Locate the cell with the specified text and output its [X, Y] center coordinate. 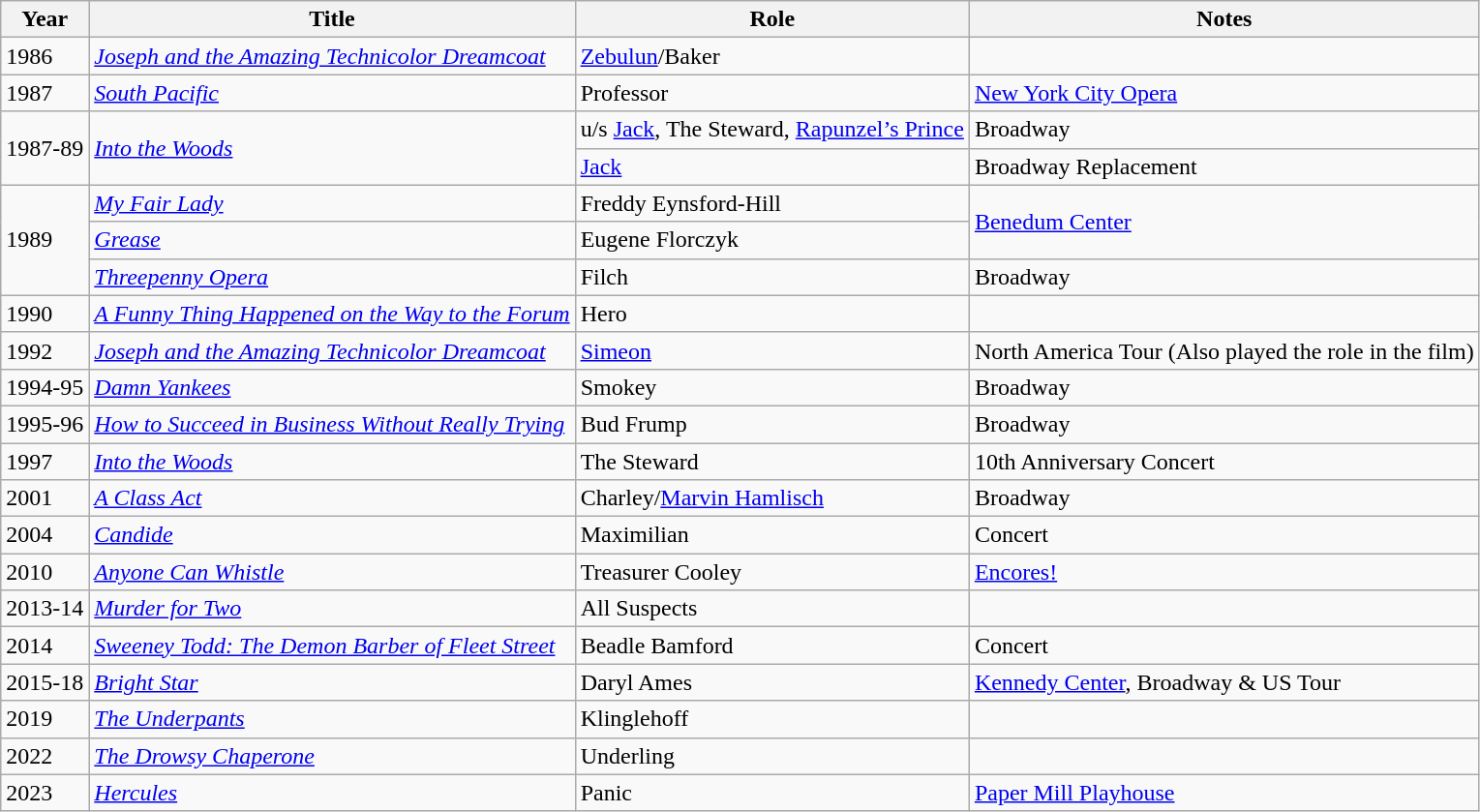
Damn Yankees [332, 387]
Zebulun/Baker [772, 56]
Grease [332, 240]
Encores! [1223, 572]
Sweeney Todd: The Demon Barber of Fleet Street [332, 646]
Kennedy Center, Broadway & US Tour [1223, 682]
10th Anniversary Concert [1223, 462]
Charley/Marvin Hamlisch [772, 498]
Title [332, 19]
A Class Act [332, 498]
1997 [45, 462]
Murder for Two [332, 609]
New York City Opera [1223, 93]
Filch [772, 277]
1987-89 [45, 148]
North America Tour (Also played the role in the film) [1223, 350]
2019 [45, 719]
Paper Mill Playhouse [1223, 793]
Beadle Bamford [772, 646]
The Steward [772, 462]
1986 [45, 56]
Bright Star [332, 682]
Jack [772, 166]
Panic [772, 793]
The Drowsy Chaperone [332, 756]
Hercules [332, 793]
1995-96 [45, 424]
2013-14 [45, 609]
Freddy Eynsford-Hill [772, 203]
My Fair Lady [332, 203]
Underling [772, 756]
Notes [1223, 19]
2001 [45, 498]
Maximilian [772, 535]
2004 [45, 535]
2015-18 [45, 682]
Benedum Center [1223, 222]
1987 [45, 93]
Role [772, 19]
Year [45, 19]
Klinglehoff [772, 719]
2010 [45, 572]
2022 [45, 756]
Hero [772, 314]
How to Succeed in Business Without Really Trying [332, 424]
Eugene Florczyk [772, 240]
1989 [45, 240]
Smokey [772, 387]
The Underpants [332, 719]
South Pacific [332, 93]
2014 [45, 646]
Bud Frump [772, 424]
u/s Jack, The Steward, Rapunzel’s Prince [772, 130]
Broadway Replacement [1223, 166]
Threepenny Opera [332, 277]
Professor [772, 93]
All Suspects [772, 609]
1994-95 [45, 387]
Anyone Can Whistle [332, 572]
Treasurer Cooley [772, 572]
Simeon [772, 350]
Candide [332, 535]
1990 [45, 314]
A Funny Thing Happened on the Way to the Forum [332, 314]
Daryl Ames [772, 682]
1992 [45, 350]
2023 [45, 793]
